For the text-containing cell, return its midpoint in (x, y) coordinate format. 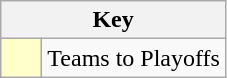
Key (114, 20)
Teams to Playoffs (134, 58)
